Search for the cell housing the specified text and yield its (x, y) center coordinate. 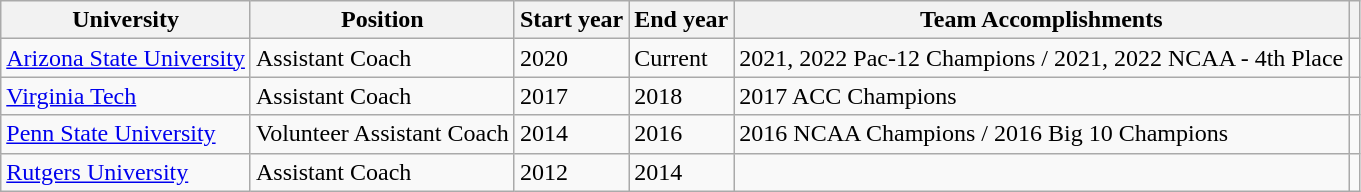
End year (682, 20)
Rutgers University (126, 172)
Current (682, 58)
Team Accomplishments (1042, 20)
2016 (682, 134)
2012 (571, 172)
Start year (571, 20)
University (126, 20)
Arizona State University (126, 58)
2017 ACC Champions (1042, 96)
2016 NCAA Champions / 2016 Big 10 Champions (1042, 134)
Volunteer Assistant Coach (382, 134)
2017 (571, 96)
2018 (682, 96)
Position (382, 20)
Penn State University (126, 134)
2021, 2022 Pac-12 Champions / 2021, 2022 NCAA - 4th Place (1042, 58)
2020 (571, 58)
Virginia Tech (126, 96)
